Identify which cell holds the provided text, then report its [X, Y] central coordinate. 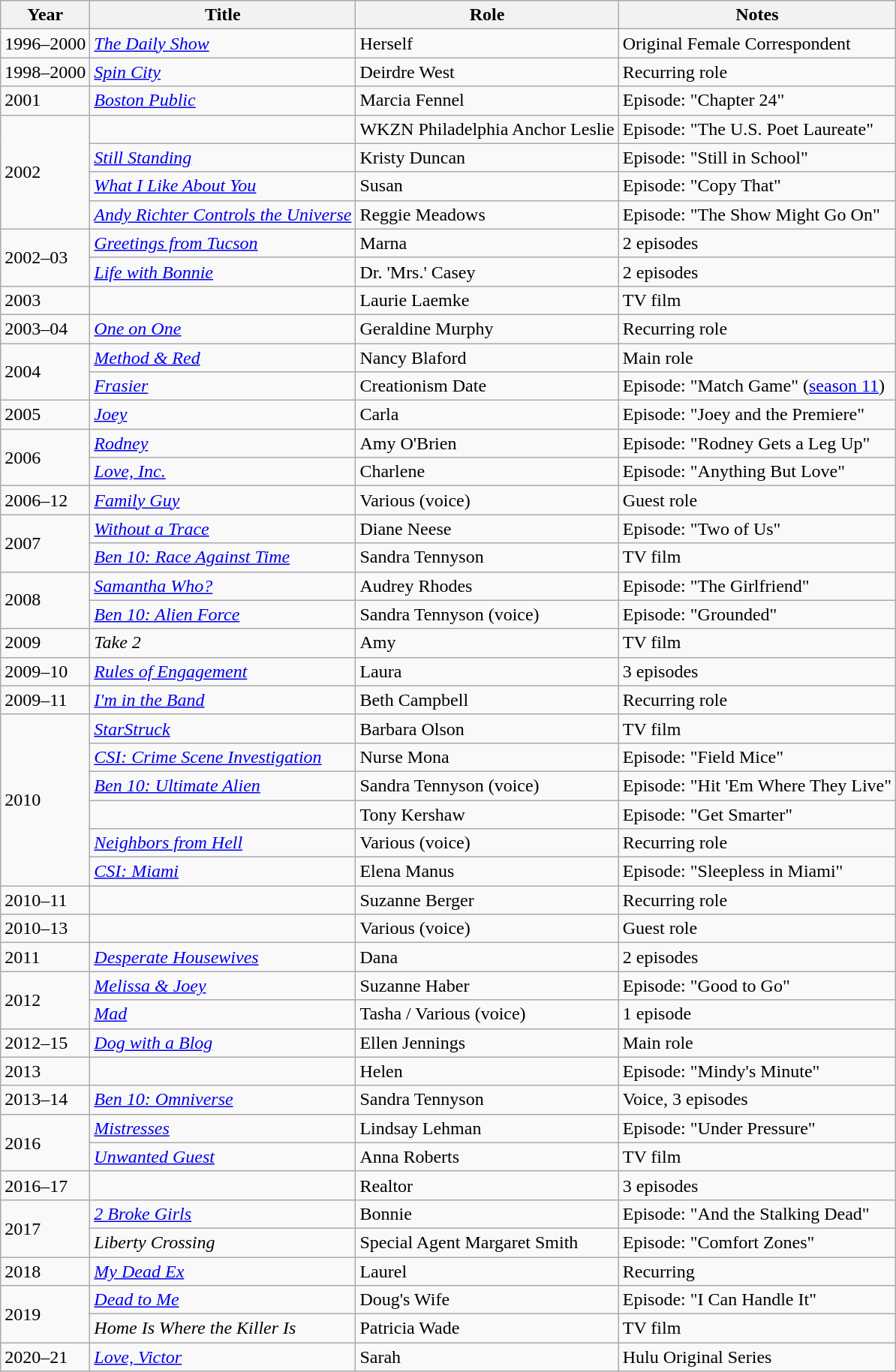
2011 [45, 957]
2005 [45, 415]
2016–17 [45, 1185]
Episode: "Joey and the Premiere" [756, 415]
Episode: "Copy That" [756, 186]
Laura [487, 671]
Episode: "Rodney Gets a Leg Up" [756, 443]
Episode: "Grounded" [756, 614]
Episode: "I Can Handle It" [756, 1300]
Ben 10: Ultimate Alien [223, 785]
Patricia Wade [487, 1328]
What I Like About You [223, 186]
Ellen Jennings [487, 1043]
Love, Victor [223, 1357]
Greetings from Tucson [223, 243]
I'm in the Band [223, 700]
Voice, 3 episodes [756, 1100]
Kristy Duncan [487, 158]
Episode: "The Show Might Go On" [756, 215]
Realtor [487, 1185]
Herself [487, 44]
Love, Inc. [223, 472]
Episode: "And the Stalking Dead" [756, 1214]
2009–11 [45, 700]
1998–2000 [45, 72]
Title [223, 15]
2016 [45, 1142]
2006–12 [45, 500]
Ben 10: Omniverse [223, 1100]
1 episode [756, 1014]
2007 [45, 543]
Doug's Wife [487, 1300]
Boston Public [223, 101]
Notes [756, 15]
Nancy Blaford [487, 358]
2017 [45, 1228]
Tony Kershaw [487, 814]
Dana [487, 957]
Take 2 [223, 643]
Bonnie [487, 1214]
Creationism Date [487, 386]
Recurring [756, 1271]
Mistresses [223, 1128]
2002 [45, 172]
Episode: "Hit 'Em Where They Live" [756, 785]
Charlene [487, 472]
2009–10 [45, 671]
Melissa & Joey [223, 986]
CSI: Crime Scene Investigation [223, 757]
Still Standing [223, 158]
Sarah [487, 1357]
Episode: "The U.S. Poet Laureate" [756, 129]
Samantha Who? [223, 586]
Episode: "Still in School" [756, 158]
Lindsay Lehman [487, 1128]
Laurel [487, 1271]
Nurse Mona [487, 757]
Episode: "Comfort Zones" [756, 1242]
Beth Campbell [487, 700]
Suzanne Haber [487, 986]
2012–15 [45, 1043]
2010–11 [45, 900]
Year [45, 15]
2020–21 [45, 1357]
Episode: "Match Game" (season 11) [756, 386]
Episode: "Field Mice" [756, 757]
Ben 10: Alien Force [223, 614]
Episode: "Anything But Love" [756, 472]
2002–03 [45, 257]
Method & Red [223, 358]
2003 [45, 300]
Rodney [223, 443]
Barbara Olson [487, 728]
Andy Richter Controls the Universe [223, 215]
2012 [45, 1000]
Unwanted Guest [223, 1157]
2004 [45, 372]
2010–13 [45, 929]
1996–2000 [45, 44]
Amy O'Brien [487, 443]
Neighbors from Hell [223, 843]
One on One [223, 329]
Episode: "Mindy's Minute" [756, 1071]
Dead to Me [223, 1300]
Tasha / Various (voice) [487, 1014]
Helen [487, 1071]
Home Is Where the Killer Is [223, 1328]
Spin City [223, 72]
Ben 10: Race Against Time [223, 557]
Mad [223, 1014]
2018 [45, 1271]
Episode: "Get Smarter" [756, 814]
Episode: "Under Pressure" [756, 1128]
Episode: "Good to Go" [756, 986]
Joey [223, 415]
Geraldine Murphy [487, 329]
Carla [487, 415]
Rules of Engagement [223, 671]
Anna Roberts [487, 1157]
2003–04 [45, 329]
2006 [45, 458]
Hulu Original Series [756, 1357]
The Daily Show [223, 44]
Amy [487, 643]
2013–14 [45, 1100]
Audrey Rhodes [487, 586]
Deirdre West [487, 72]
WKZN Philadelphia Anchor Leslie [487, 129]
2019 [45, 1314]
2013 [45, 1071]
Suzanne Berger [487, 900]
Marcia Fennel [487, 101]
CSI: Miami [223, 872]
Frasier [223, 386]
Role [487, 15]
Liberty Crossing [223, 1242]
Without a Trace [223, 529]
2008 [45, 600]
Family Guy [223, 500]
Desperate Housewives [223, 957]
Episode: "Chapter 24" [756, 101]
Original Female Correspondent [756, 44]
Elena Manus [487, 872]
Special Agent Margaret Smith [487, 1242]
Episode: "Two of Us" [756, 529]
2 Broke Girls [223, 1214]
Reggie Meadows [487, 215]
Susan [487, 186]
Diane Neese [487, 529]
Episode: "The Girlfriend" [756, 586]
2009 [45, 643]
Episode: "Sleepless in Miami" [756, 872]
My Dead Ex [223, 1271]
Life with Bonnie [223, 272]
Marna [487, 243]
Dog with a Blog [223, 1043]
Dr. 'Mrs.' Casey [487, 272]
2001 [45, 101]
StarStruck [223, 728]
2010 [45, 800]
Laurie Laemke [487, 300]
